Extract the [x, y] coordinate from the center of the cell holding the provided text.  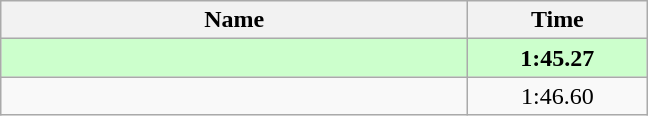
Name [234, 20]
1:45.27 [558, 58]
Time [558, 20]
1:46.60 [558, 96]
